Return the (X, Y) coordinate for the center point of the cell that contains the specified text.  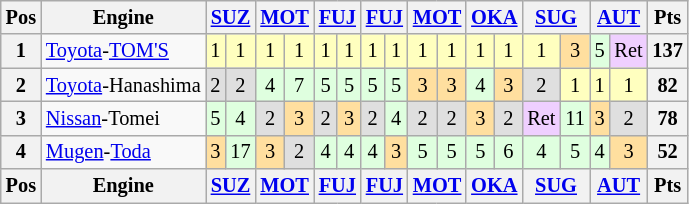
Mugen-Toda (124, 152)
17 (240, 152)
11 (574, 118)
Toyota-TOM'S (124, 51)
7 (300, 85)
82 (668, 85)
52 (668, 152)
Nissan-Tomei (124, 118)
78 (668, 118)
137 (668, 51)
6 (508, 152)
Toyota-Hanashima (124, 85)
